From the cell containing the given text, extract its center point as (X, Y) coordinate. 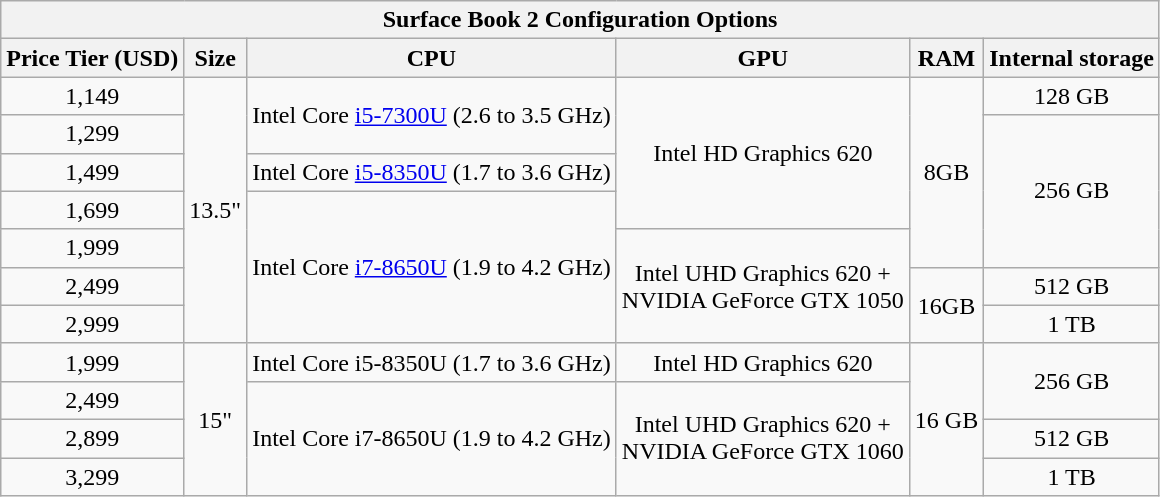
15" (216, 419)
Internal storage (1072, 58)
Intel UHD Graphics 620 +NVIDIA GeForce GTX 1050 (762, 286)
GPU (762, 58)
2,999 (92, 324)
128 GB (1072, 96)
13.5" (216, 210)
16 GB (946, 419)
Size (216, 58)
2,899 (92, 438)
CPU (432, 58)
1,149 (92, 96)
1,499 (92, 172)
1,699 (92, 210)
1,299 (92, 134)
3,299 (92, 477)
Surface Book 2 Configuration Options (580, 20)
8GB (946, 172)
Price Tier (USD) (92, 58)
16GB (946, 305)
Intel Core i5-7300U (2.6 to 3.5 GHz) (432, 115)
Intel UHD Graphics 620 +NVIDIA GeForce GTX 1060 (762, 438)
RAM (946, 58)
